Output the [X, Y] coordinate of the center of the cell containing the given text.  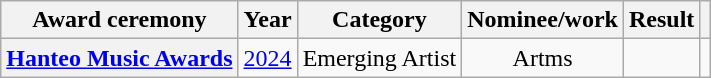
Hanteo Music Awards [120, 58]
Artms [543, 58]
Year [268, 20]
2024 [268, 58]
Category [380, 20]
Award ceremony [120, 20]
Emerging Artist [380, 58]
Nominee/work [543, 20]
Result [661, 20]
